Scan for the cell matching the given text and deliver its (x, y) coordinate at center. 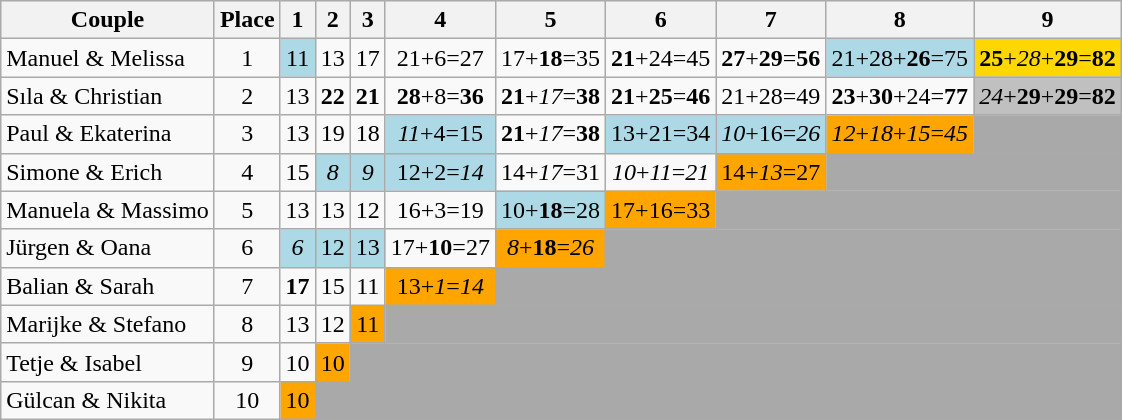
Tetje & Isabel (108, 362)
Manuela & Massimo (108, 210)
Place (247, 20)
16+3=19 (440, 210)
17+18=35 (550, 58)
28+8=36 (440, 96)
21 (368, 96)
22 (332, 96)
21+28+26=75 (900, 58)
Sıla & Christian (108, 96)
11+4=15 (440, 134)
10+11=21 (661, 172)
17+16=33 (661, 210)
27+29=56 (771, 58)
Simone & Erich (108, 172)
8+18=26 (550, 248)
21+24=45 (661, 58)
23+30+24=77 (900, 96)
18 (368, 134)
21+6=27 (440, 58)
12+2=14 (440, 172)
17+10=27 (440, 248)
Manuel & Melissa (108, 58)
25+28+29=82 (1048, 58)
Gülcan & Nikita (108, 400)
Marijke & Stefano (108, 324)
19 (332, 134)
10+16=26 (771, 134)
Balian & Sarah (108, 286)
14+17=31 (550, 172)
24+29+29=82 (1048, 96)
13+21=34 (661, 134)
10+18=28 (550, 210)
14+13=27 (771, 172)
21+28=49 (771, 96)
Couple (108, 20)
13+1=14 (440, 286)
Jürgen & Oana (108, 248)
Paul & Ekaterina (108, 134)
12+18+15=45 (900, 134)
21+25=46 (661, 96)
